Pinpoint the cell where the given text exists, returning its [x, y] midpoint coordinate. 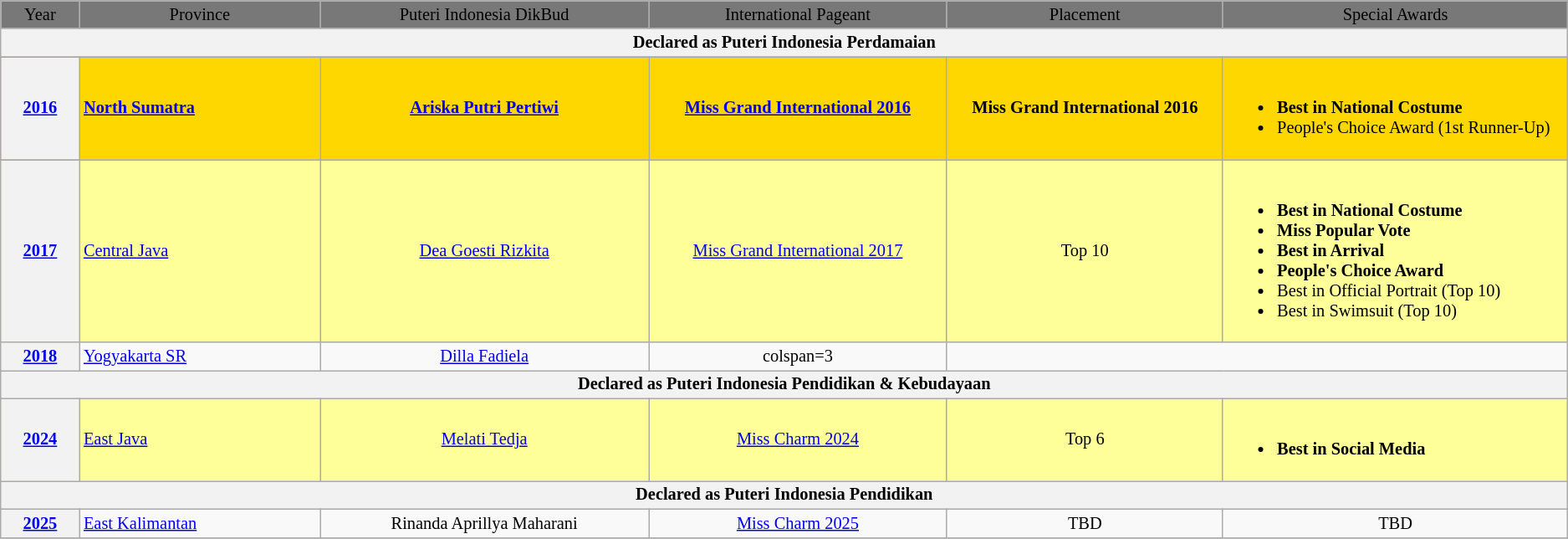
2018 [40, 357]
Province [200, 14]
Declared as Puteri Indonesia Pendidikan [784, 495]
North Sumatra [200, 108]
Top 10 [1085, 250]
2025 [40, 523]
2017 [40, 250]
Best in National CostumePeople's Choice Award (1st Runner-Up) [1395, 108]
Best in Social Media [1395, 439]
Yogyakarta SR [200, 357]
Puteri Indonesia DikBud [485, 14]
Dilla Fadiela [485, 357]
Best in National CostumeMiss Popular VoteBest in ArrivalPeople's Choice AwardBest in Official Portrait (Top 10)Best in Swimsuit (Top 10) [1395, 250]
Top 6 [1085, 439]
colspan=3 [798, 357]
Rinanda Aprillya Maharani [485, 523]
Dea Goesti Rizkita [485, 250]
East Kalimantan [200, 523]
Miss Charm 2024 [798, 439]
Declared as Puteri Indonesia Pendidikan & Kebudayaan [784, 384]
International Pageant [798, 14]
2024 [40, 439]
Melati Tedja [485, 439]
Miss Charm 2025 [798, 523]
Placement [1085, 14]
Miss Grand International 2017 [798, 250]
East Java [200, 439]
2016 [40, 108]
Ariska Putri Pertiwi [485, 108]
Central Java [200, 250]
Special Awards [1395, 14]
Year [40, 14]
Declared as Puteri Indonesia Perdamaian [784, 43]
